Identify which cell holds the provided text, then report its [x, y] central coordinate. 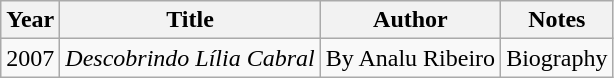
2007 [30, 58]
Biography [557, 58]
Notes [557, 20]
Title [190, 20]
Year [30, 20]
Author [410, 20]
Descobrindo Lília Cabral [190, 58]
By Analu Ribeiro [410, 58]
